Determine the (X, Y) coordinate at the center of the cell enclosing the given text.  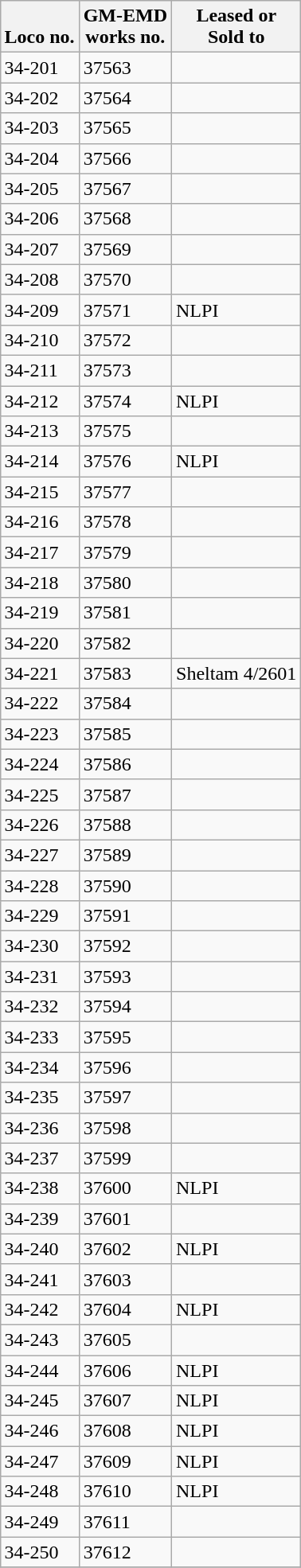
37591 (125, 916)
34-207 (40, 249)
34-221 (40, 673)
37585 (125, 734)
34-226 (40, 825)
34-214 (40, 462)
37599 (125, 1158)
34-245 (40, 1401)
37592 (125, 946)
37572 (125, 340)
34-218 (40, 583)
37570 (125, 279)
34-202 (40, 98)
34-240 (40, 1249)
34-210 (40, 340)
34-227 (40, 855)
34-239 (40, 1219)
37563 (125, 68)
37584 (125, 704)
34-234 (40, 1067)
37579 (125, 552)
34-232 (40, 1007)
34-222 (40, 704)
37581 (125, 613)
37583 (125, 673)
Leased orSold to (236, 27)
34-205 (40, 189)
34-209 (40, 310)
34-224 (40, 764)
34-225 (40, 794)
37587 (125, 794)
34-246 (40, 1431)
37566 (125, 158)
37601 (125, 1219)
37582 (125, 643)
37606 (125, 1370)
37565 (125, 128)
34-228 (40, 886)
37594 (125, 1007)
34-229 (40, 916)
34-243 (40, 1340)
34-219 (40, 613)
37595 (125, 1037)
34-231 (40, 977)
34-223 (40, 734)
GM-EMDworks no. (125, 27)
37597 (125, 1098)
Loco no. (40, 27)
37567 (125, 189)
37612 (125, 1552)
34-213 (40, 431)
34-244 (40, 1370)
37600 (125, 1188)
34-242 (40, 1309)
37577 (125, 492)
37575 (125, 431)
37609 (125, 1461)
34-203 (40, 128)
37574 (125, 400)
37607 (125, 1401)
34-201 (40, 68)
34-236 (40, 1128)
37568 (125, 219)
34-230 (40, 946)
37586 (125, 764)
34-211 (40, 370)
37590 (125, 886)
37564 (125, 98)
37576 (125, 462)
37589 (125, 855)
34-233 (40, 1037)
34-215 (40, 492)
37604 (125, 1309)
37596 (125, 1067)
34-206 (40, 219)
34-247 (40, 1461)
34-238 (40, 1188)
34-208 (40, 279)
37608 (125, 1431)
37580 (125, 583)
34-212 (40, 400)
34-220 (40, 643)
37603 (125, 1279)
Sheltam 4/2601 (236, 673)
37611 (125, 1522)
37571 (125, 310)
37605 (125, 1340)
34-249 (40, 1522)
37578 (125, 522)
37610 (125, 1492)
34-241 (40, 1279)
37598 (125, 1128)
37602 (125, 1249)
37588 (125, 825)
34-216 (40, 522)
34-217 (40, 552)
37593 (125, 977)
34-250 (40, 1552)
34-204 (40, 158)
37569 (125, 249)
34-248 (40, 1492)
34-235 (40, 1098)
34-237 (40, 1158)
37573 (125, 370)
